Pinpoint the cell where the given text exists, returning its [x, y] midpoint coordinate. 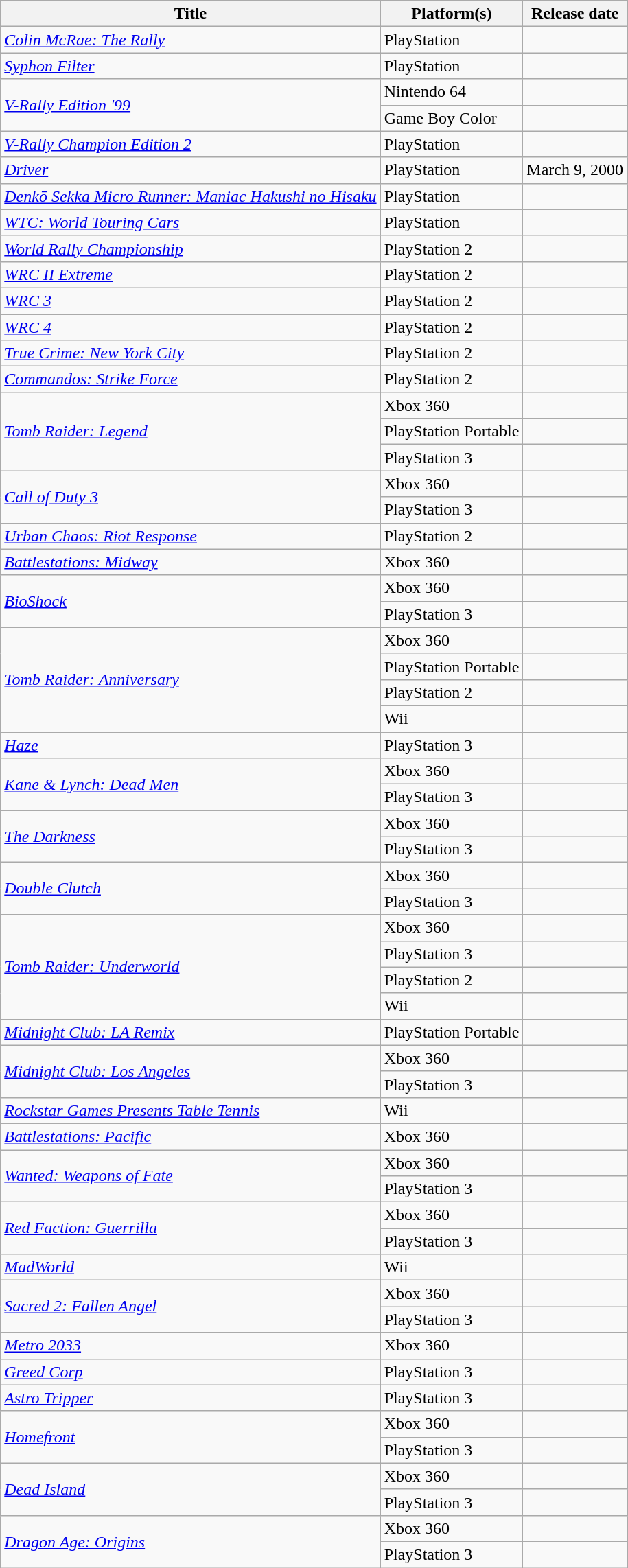
Dragon Age: Origins [191, 1541]
MadWorld [191, 1267]
Homefront [191, 1437]
The Darkness [191, 836]
Haze [191, 745]
Commandos: Strike Force [191, 379]
WRC II Extreme [191, 274]
V-Rally Champion Edition 2 [191, 144]
Kane & Lynch: Dead Men [191, 784]
Title [191, 14]
WRC 3 [191, 301]
Urban Chaos: Riot Response [191, 536]
Metro 2033 [191, 1346]
Game Boy Color [452, 118]
Platform(s) [452, 14]
Rockstar Games Presents Table Tennis [191, 1110]
Sacred 2: Fallen Angel [191, 1307]
Astro Tripper [191, 1398]
World Rally Championship [191, 248]
Call of Duty 3 [191, 497]
WRC 4 [191, 327]
Driver [191, 170]
True Crime: New York City [191, 353]
Denkō Sekka Micro Runner: Maniac Hakushi no Hisaku [191, 196]
Battlestations: Pacific [191, 1136]
V-Rally Edition '99 [191, 105]
Nintendo 64 [452, 92]
Tomb Raider: Legend [191, 432]
Syphon Filter [191, 66]
BioShock [191, 601]
Midnight Club: Los Angeles [191, 1071]
Dead Island [191, 1489]
Greed Corp [191, 1372]
WTC: World Touring Cars [191, 222]
Red Faction: Guerrilla [191, 1228]
Colin McRae: The Rally [191, 40]
Release date [575, 14]
Tomb Raider: Anniversary [191, 679]
March 9, 2000 [575, 170]
Double Clutch [191, 889]
Midnight Club: LA Remix [191, 1032]
Wanted: Weapons of Fate [191, 1176]
Battlestations: Midway [191, 562]
Tomb Raider: Underworld [191, 967]
